Find where the given text appears and provide that cell's center as [x, y] coordinate. 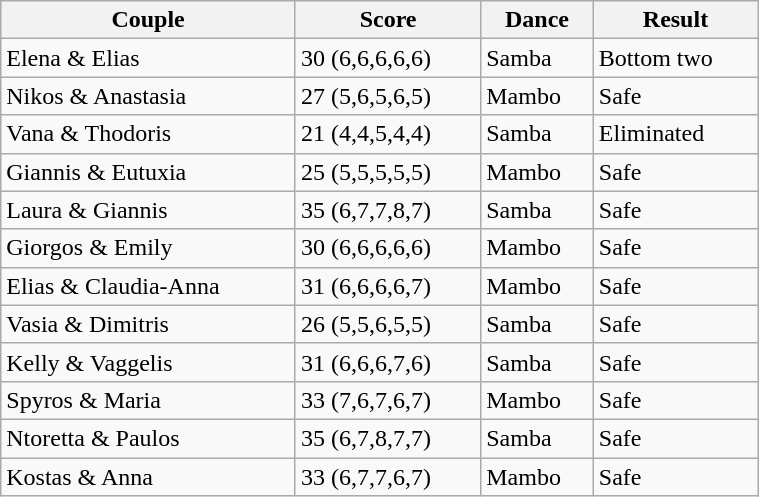
Bottom two [675, 58]
Couple [148, 20]
Result [675, 20]
Elias & Claudia-Anna [148, 286]
31 (6,6,6,7,6) [388, 362]
Dance [538, 20]
33 (6,7,7,6,7) [388, 477]
Kelly & Vaggelis [148, 362]
33 (7,6,7,6,7) [388, 400]
Laura & Giannis [148, 210]
Giorgos & Emily [148, 248]
Spyros & Maria [148, 400]
21 (4,4,5,4,4) [388, 134]
Giannis & Eutuxia [148, 172]
35 (6,7,8,7,7) [388, 438]
Nikos & Anastasia [148, 96]
Eliminated [675, 134]
31 (6,6,6,6,7) [388, 286]
27 (5,6,5,6,5) [388, 96]
Elena & Elias [148, 58]
35 (6,7,7,8,7) [388, 210]
25 (5,5,5,5,5) [388, 172]
Kostas & Anna [148, 477]
26 (5,5,6,5,5) [388, 324]
Vasia & Dimitris [148, 324]
Score [388, 20]
Ntoretta & Paulos [148, 438]
Vana & Thodoris [148, 134]
